Provide the (X, Y) coordinate of the cell's center where the given text is located.  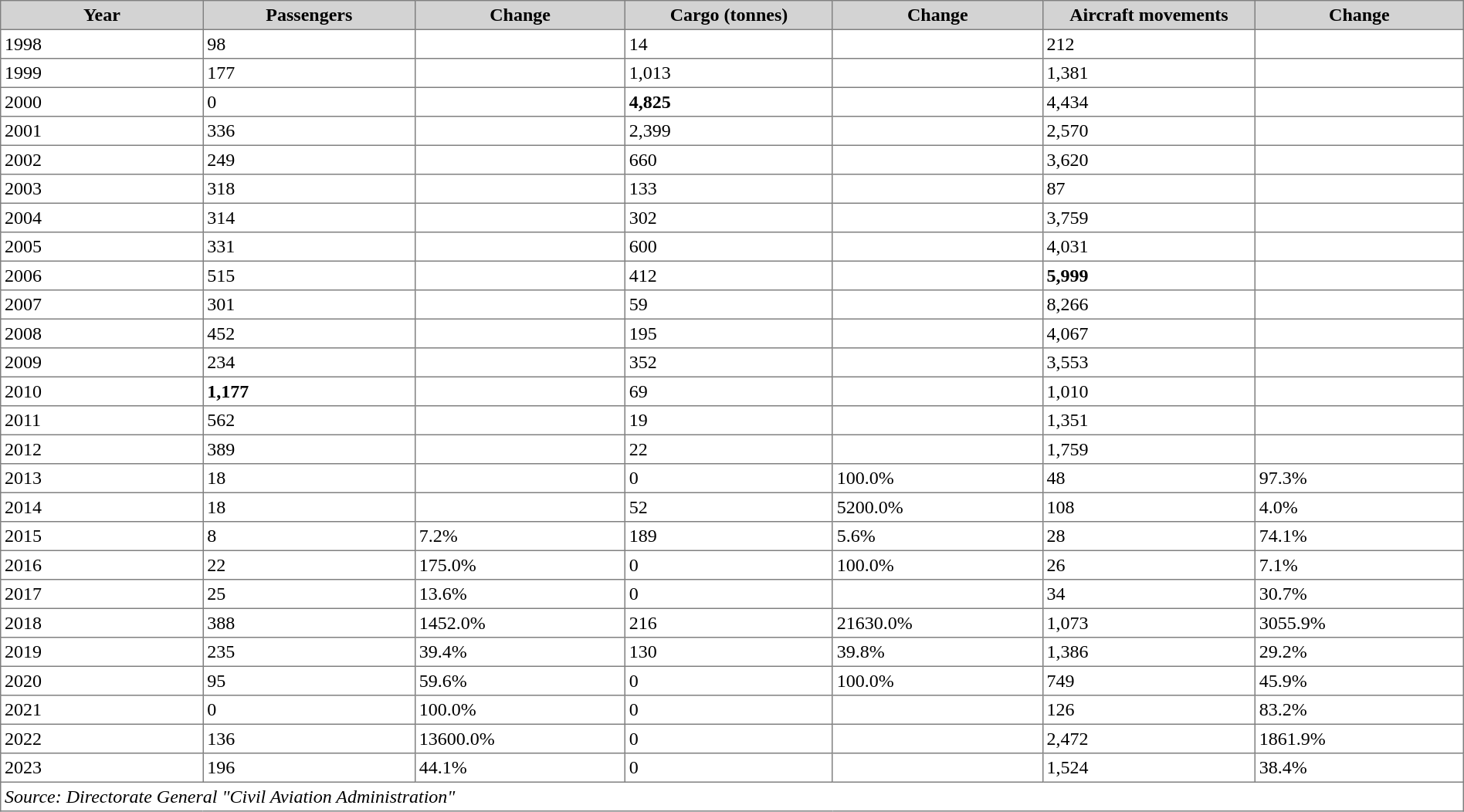
45.9% (1360, 681)
1,073 (1149, 623)
34 (1149, 594)
52 (729, 507)
2020 (102, 681)
336 (309, 131)
2,570 (1149, 131)
83.2% (1360, 710)
28 (1149, 536)
1,351 (1149, 421)
3,553 (1149, 363)
8,266 (1149, 305)
26 (1149, 565)
4.0% (1360, 507)
562 (309, 421)
2004 (102, 218)
301 (309, 305)
2000 (102, 102)
5,999 (1149, 276)
7.1% (1360, 565)
3055.9% (1360, 623)
3,759 (1149, 218)
1,759 (1149, 449)
136 (309, 739)
196 (309, 768)
216 (729, 623)
600 (729, 247)
30.7% (1360, 594)
14 (729, 44)
2,472 (1149, 739)
19 (729, 421)
749 (1149, 681)
2016 (102, 565)
97.3% (1360, 479)
2017 (102, 594)
38.4% (1360, 768)
314 (309, 218)
2009 (102, 363)
2001 (102, 131)
249 (309, 160)
389 (309, 449)
1,386 (1149, 652)
Aircraft movements (1149, 15)
1999 (102, 73)
302 (729, 218)
2005 (102, 247)
1,010 (1149, 391)
4,825 (729, 102)
95 (309, 681)
39.4% (520, 652)
3,620 (1149, 160)
25 (309, 594)
515 (309, 276)
5200.0% (937, 507)
108 (1149, 507)
98 (309, 44)
318 (309, 189)
130 (729, 652)
412 (729, 276)
2022 (102, 739)
7.2% (520, 536)
2003 (102, 189)
660 (729, 160)
177 (309, 73)
1998 (102, 44)
234 (309, 363)
388 (309, 623)
212 (1149, 44)
452 (309, 333)
Cargo (tonnes) (729, 15)
126 (1149, 710)
59 (729, 305)
29.2% (1360, 652)
2010 (102, 391)
4,434 (1149, 102)
1,381 (1149, 73)
2006 (102, 276)
2008 (102, 333)
1,524 (1149, 768)
Passengers (309, 15)
Source: Directorate General "Civil Aviation Administration" (732, 797)
2013 (102, 479)
4,031 (1149, 247)
39.8% (937, 652)
8 (309, 536)
2007 (102, 305)
59.6% (520, 681)
2,399 (729, 131)
331 (309, 247)
2014 (102, 507)
13600.0% (520, 739)
1,177 (309, 391)
2023 (102, 768)
5.6% (937, 536)
21630.0% (937, 623)
352 (729, 363)
2018 (102, 623)
48 (1149, 479)
133 (729, 189)
175.0% (520, 565)
69 (729, 391)
87 (1149, 189)
2011 (102, 421)
2012 (102, 449)
189 (729, 536)
1861.9% (1360, 739)
2015 (102, 536)
1452.0% (520, 623)
2021 (102, 710)
2019 (102, 652)
Year (102, 15)
74.1% (1360, 536)
235 (309, 652)
195 (729, 333)
13.6% (520, 594)
44.1% (520, 768)
4,067 (1149, 333)
2002 (102, 160)
1,013 (729, 73)
